Return the (x, y) coordinate for the center point of the cell that contains the specified text.  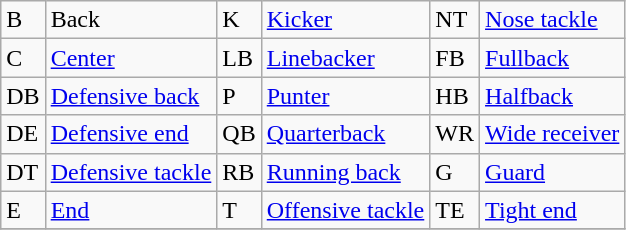
Halfback (552, 96)
Defensive end (131, 134)
DE (23, 134)
Defensive back (131, 96)
FB (455, 58)
Nose tackle (552, 20)
WR (455, 134)
LB (239, 58)
RB (239, 172)
T (239, 210)
Punter (346, 96)
Offensive tackle (346, 210)
Wide receiver (552, 134)
End (131, 210)
Guard (552, 172)
QB (239, 134)
Center (131, 58)
DB (23, 96)
Kicker (346, 20)
B (23, 20)
Defensive tackle (131, 172)
E (23, 210)
NT (455, 20)
Quarterback (346, 134)
TE (455, 210)
Linebacker (346, 58)
HB (455, 96)
DT (23, 172)
Back (131, 20)
Tight end (552, 210)
Running back (346, 172)
K (239, 20)
C (23, 58)
G (455, 172)
P (239, 96)
Fullback (552, 58)
